Locate the cell with the specified text and output its [X, Y] center coordinate. 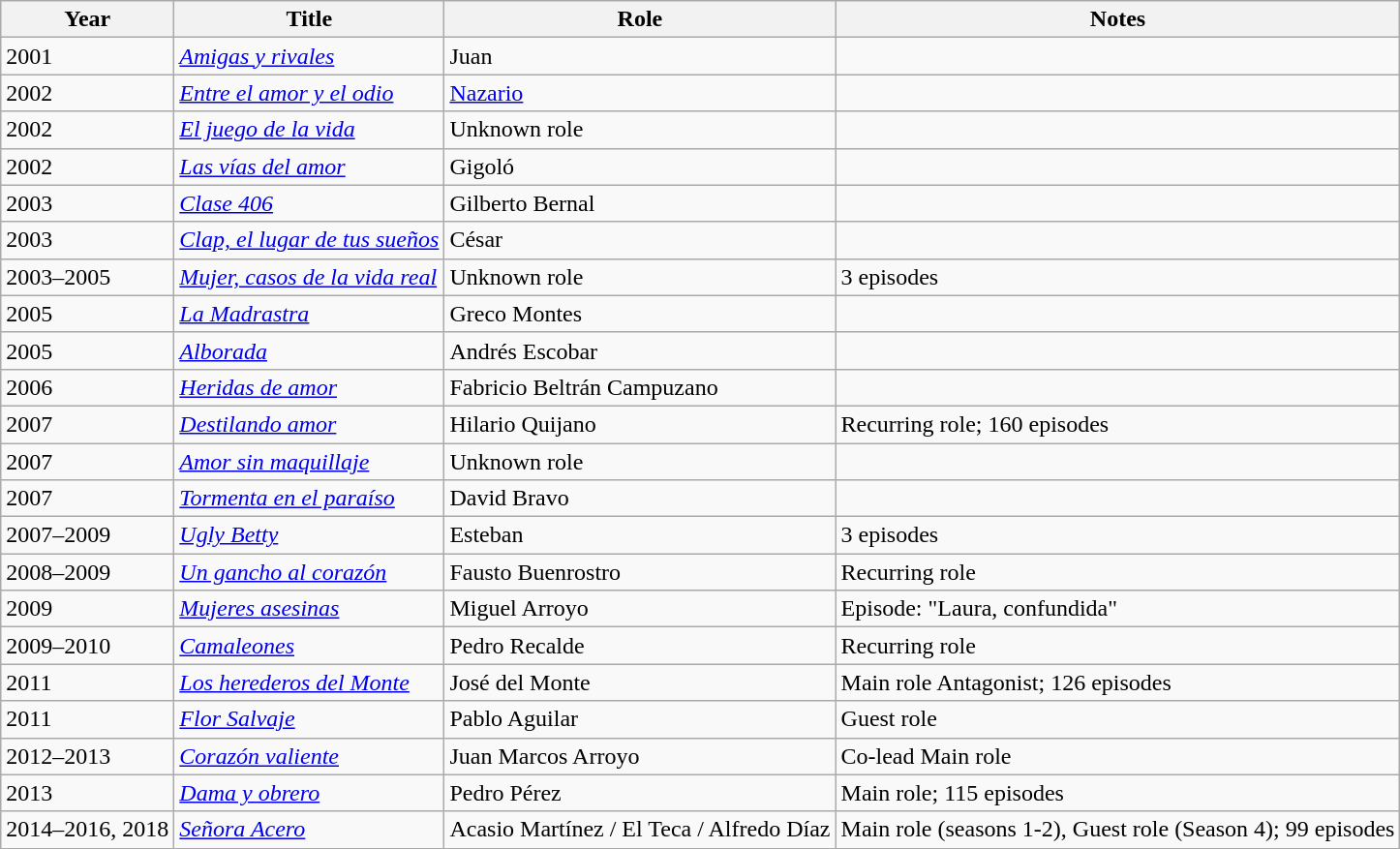
Notes [1117, 19]
Main role; 115 episodes [1117, 793]
Juan Marcos Arroyo [640, 756]
Pedro Pérez [640, 793]
Esteban [640, 535]
Amor sin maquillaje [310, 462]
Role [640, 19]
2013 [87, 793]
Acasio Martínez / El Teca / Alfredo Díaz [640, 830]
2007–2009 [87, 535]
César [640, 240]
2008–2009 [87, 572]
2009 [87, 609]
Gilberto Bernal [640, 203]
Clase 406 [310, 203]
Episode: "Laura, confundida" [1117, 609]
Destilando amor [310, 424]
2001 [87, 56]
Co-lead Main role [1117, 756]
Main role (seasons 1-2), Guest role (Season 4); 99 episodes [1117, 830]
Hilario Quijano [640, 424]
Clap, el lugar de tus sueños [310, 240]
2012–2013 [87, 756]
Amigas y rivales [310, 56]
Nazario [640, 93]
Las vías del amor [310, 167]
Señora Acero [310, 830]
Fabricio Beltrán Campuzano [640, 387]
Mujer, casos de la vida real [310, 277]
Heridas de amor [310, 387]
El juego de la vida [310, 130]
David Bravo [640, 499]
Los herederos del Monte [310, 682]
Flor Salvaje [310, 719]
2014–2016, 2018 [87, 830]
Greco Montes [640, 314]
La Madrastra [310, 314]
Andrés Escobar [640, 350]
Pedro Recalde [640, 646]
2006 [87, 387]
2009–2010 [87, 646]
Fausto Buenrostro [640, 572]
Miguel Arroyo [640, 609]
Gigoló [640, 167]
Pablo Aguilar [640, 719]
Year [87, 19]
Corazón valiente [310, 756]
José del Monte [640, 682]
Recurring role; 160 episodes [1117, 424]
Entre el amor y el odio [310, 93]
2003–2005 [87, 277]
Alborada [310, 350]
Camaleones [310, 646]
Ugly Betty [310, 535]
Juan [640, 56]
Un gancho al corazón [310, 572]
Title [310, 19]
Main role Antagonist; 126 episodes [1117, 682]
Guest role [1117, 719]
Dama y obrero [310, 793]
Tormenta en el paraíso [310, 499]
Mujeres asesinas [310, 609]
